Output the [X, Y] coordinate of the center of the cell containing the given text.  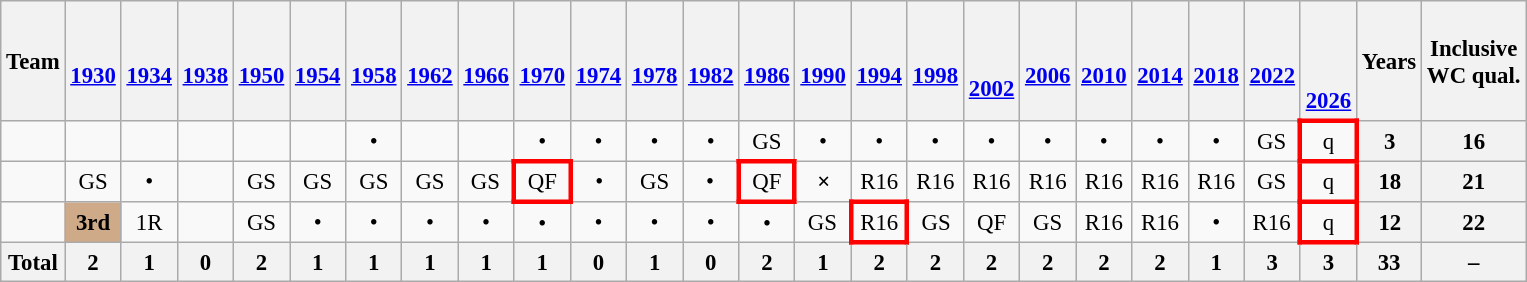
2006 [1048, 61]
12 [1390, 222]
1934 [149, 61]
2010 [1104, 61]
1950 [261, 61]
16 [1474, 142]
– [1474, 262]
1962 [430, 61]
1958 [374, 61]
1R [149, 222]
3rd [93, 222]
Years [1390, 61]
18 [1390, 182]
1974 [598, 61]
1970 [542, 61]
1994 [879, 61]
1966 [486, 61]
1930 [93, 61]
22 [1474, 222]
× [823, 182]
1938 [205, 61]
2002 [991, 61]
2026 [1328, 61]
1990 [823, 61]
2022 [1272, 61]
1954 [318, 61]
2014 [1160, 61]
Total [33, 262]
21 [1474, 182]
1998 [935, 61]
33 [1390, 262]
Team [33, 61]
1978 [655, 61]
1982 [711, 61]
Inclusive WC qual. [1474, 61]
2018 [1216, 61]
1986 [767, 61]
